Locate the cell with the specified text and output its [X, Y] center coordinate. 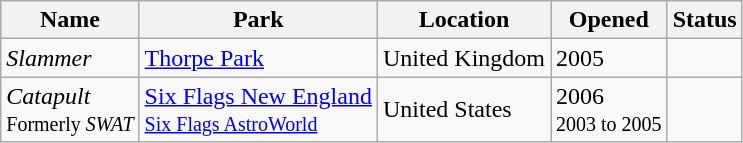
2005 [610, 58]
Slammer [70, 58]
Thorpe Park [258, 58]
Park [258, 20]
CatapultFormerly SWAT [70, 110]
Location [464, 20]
United Kingdom [464, 58]
Status [704, 20]
Opened [610, 20]
Six Flags New EnglandSix Flags AstroWorld [258, 110]
20062003 to 2005 [610, 110]
United States [464, 110]
Name [70, 20]
